Identify which cell holds the provided text, then report its [x, y] central coordinate. 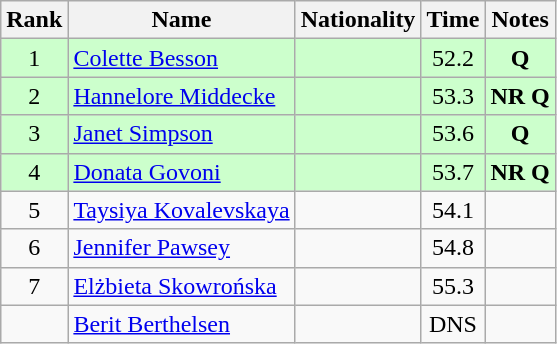
Jennifer Pawsey [182, 248]
DNS [453, 324]
Hannelore Middecke [182, 96]
53.7 [453, 172]
6 [34, 248]
54.8 [453, 248]
Time [453, 20]
Name [182, 20]
4 [34, 172]
1 [34, 58]
54.1 [453, 210]
7 [34, 286]
5 [34, 210]
Colette Besson [182, 58]
Rank [34, 20]
Taysiya Kovalevskaya [182, 210]
Berit Berthelsen [182, 324]
55.3 [453, 286]
Elżbieta Skowrońska [182, 286]
Janet Simpson [182, 134]
2 [34, 96]
52.2 [453, 58]
3 [34, 134]
53.6 [453, 134]
Notes [520, 20]
Donata Govoni [182, 172]
Nationality [358, 20]
53.3 [453, 96]
